Search for the cell housing the specified text and yield its [X, Y] center coordinate. 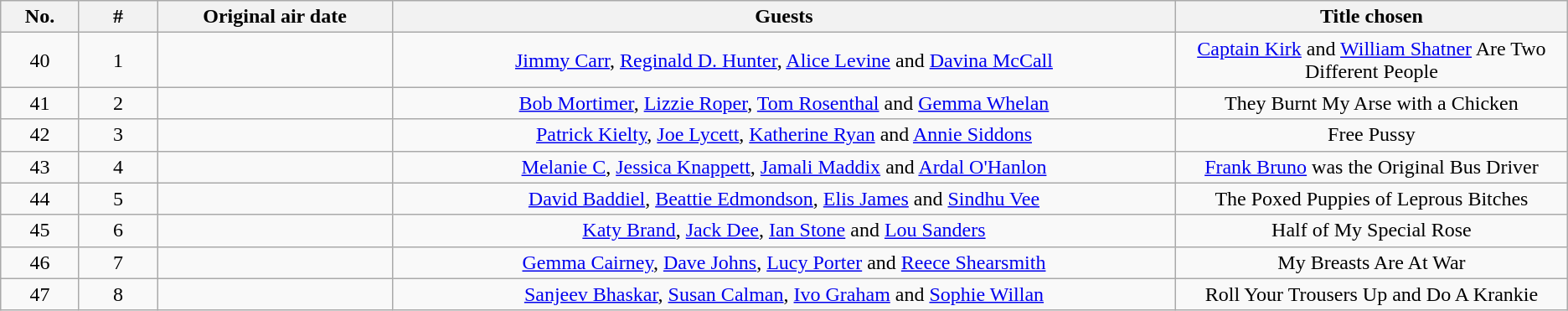
No. [40, 17]
Patrick Kielty, Joe Lycett, Katherine Ryan and Annie Siddons [784, 135]
# [118, 17]
They Burnt My Arse with a Chicken [1372, 103]
David Baddiel, Beattie Edmondson, Elis James and Sindhu Vee [784, 199]
41 [40, 103]
46 [40, 262]
Sanjeev Bhaskar, Susan Calman, Ivo Graham and Sophie Willan [784, 294]
4 [118, 167]
1 [118, 60]
3 [118, 135]
Captain Kirk and William Shatner Are Two Different People [1372, 60]
6 [118, 231]
8 [118, 294]
Melanie C, Jessica Knappett, Jamali Maddix and Ardal O'Hanlon [784, 167]
Half of My Special Rose [1372, 231]
Free Pussy [1372, 135]
47 [40, 294]
2 [118, 103]
42 [40, 135]
45 [40, 231]
Jimmy Carr, Reginald D. Hunter, Alice Levine and Davina McCall [784, 60]
Katy Brand, Jack Dee, Ian Stone and Lou Sanders [784, 231]
Gemma Cairney, Dave Johns, Lucy Porter and Reece Shearsmith [784, 262]
Title chosen [1372, 17]
43 [40, 167]
Bob Mortimer, Lizzie Roper, Tom Rosenthal and Gemma Whelan [784, 103]
The Poxed Puppies of Leprous Bitches [1372, 199]
7 [118, 262]
Original air date [275, 17]
5 [118, 199]
My Breasts Are At War [1372, 262]
Guests [784, 17]
Frank Bruno was the Original Bus Driver [1372, 167]
44 [40, 199]
40 [40, 60]
Roll Your Trousers Up and Do A Krankie [1372, 294]
